Identify which cell holds the provided text, then report its (X, Y) central coordinate. 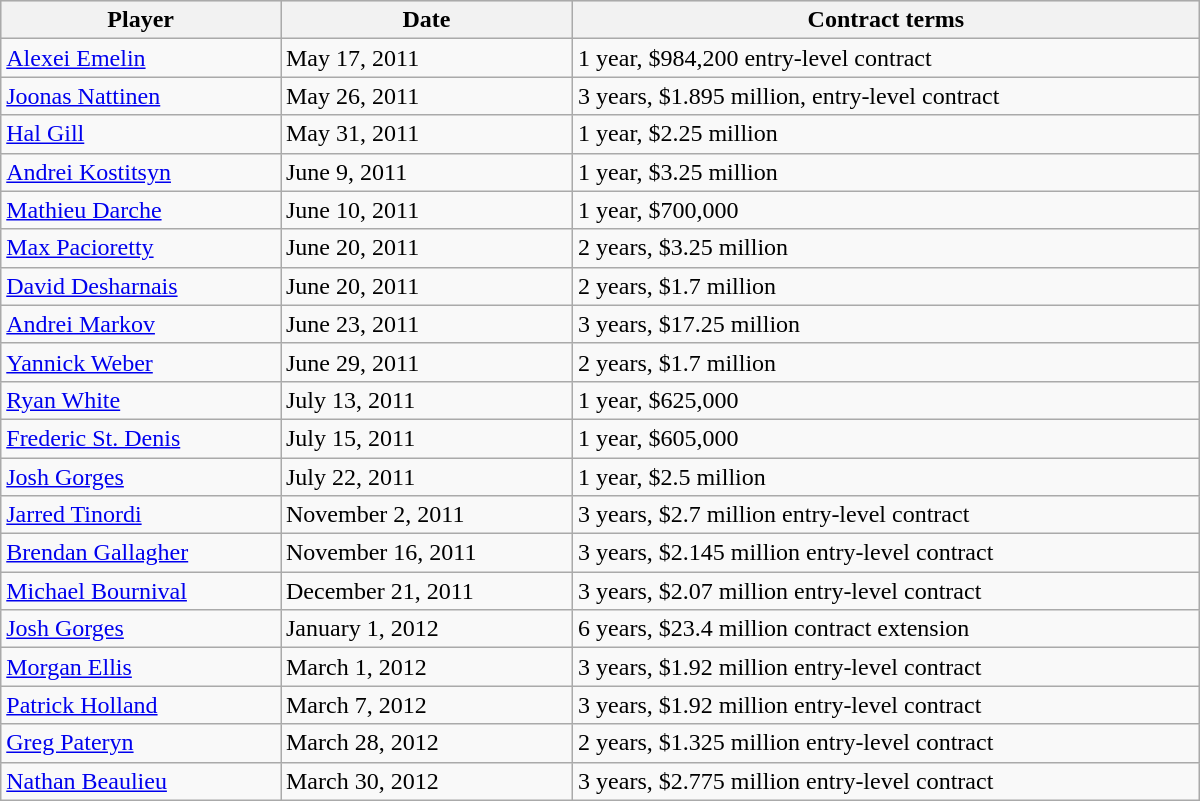
1 year, $700,000 (886, 210)
June 10, 2011 (426, 210)
Max Pacioretty (141, 248)
Ryan White (141, 400)
July 13, 2011 (426, 400)
June 9, 2011 (426, 172)
Mathieu Darche (141, 210)
3 years, $1.895 million, entry-level contract (886, 96)
May 26, 2011 (426, 96)
Morgan Ellis (141, 667)
Greg Pateryn (141, 743)
Player (141, 20)
June 29, 2011 (426, 362)
1 year, $984,200 entry-level contract (886, 58)
Frederic St. Denis (141, 438)
1 year, $625,000 (886, 400)
May 17, 2011 (426, 58)
1 year, $2.5 million (886, 477)
March 28, 2012 (426, 743)
May 31, 2011 (426, 134)
Joonas Nattinen (141, 96)
6 years, $23.4 million contract extension (886, 629)
Contract terms (886, 20)
2 years, $3.25 million (886, 248)
Brendan Gallagher (141, 553)
July 15, 2011 (426, 438)
3 years, $2.775 million entry-level contract (886, 781)
Jarred Tinordi (141, 515)
November 16, 2011 (426, 553)
March 30, 2012 (426, 781)
July 22, 2011 (426, 477)
June 23, 2011 (426, 324)
2 years, $1.325 million entry-level contract (886, 743)
Andrei Kostitsyn (141, 172)
3 years, $2.07 million entry-level contract (886, 591)
March 7, 2012 (426, 705)
3 years, $2.7 million entry-level contract (886, 515)
March 1, 2012 (426, 667)
3 years, $2.145 million entry-level contract (886, 553)
December 21, 2011 (426, 591)
1 year, $2.25 million (886, 134)
Patrick Holland (141, 705)
Michael Bournival (141, 591)
David Desharnais (141, 286)
1 year, $605,000 (886, 438)
January 1, 2012 (426, 629)
Nathan Beaulieu (141, 781)
Andrei Markov (141, 324)
3 years, $17.25 million (886, 324)
November 2, 2011 (426, 515)
Yannick Weber (141, 362)
Date (426, 20)
Hal Gill (141, 134)
1 year, $3.25 million (886, 172)
Alexei Emelin (141, 58)
